Determine the (x, y) coordinate at the center of the cell enclosing the given text.  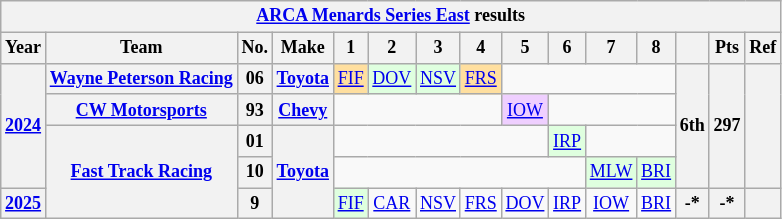
2 (392, 48)
6th (692, 126)
93 (254, 110)
Year (24, 48)
01 (254, 140)
MLW (610, 172)
Wayne Peterson Racing (141, 78)
8 (656, 48)
Fast Track Racing (141, 172)
Make (302, 48)
4 (480, 48)
6 (568, 48)
3 (438, 48)
2025 (24, 204)
CW Motorsports (141, 110)
Pts (727, 48)
7 (610, 48)
Chevy (302, 110)
9 (254, 204)
5 (525, 48)
2024 (24, 126)
06 (254, 78)
ARCA Menards Series East results (391, 16)
Team (141, 48)
10 (254, 172)
Ref (763, 48)
297 (727, 126)
1 (350, 48)
No. (254, 48)
CAR (392, 204)
